Identify which cell holds the provided text, then report its (x, y) central coordinate. 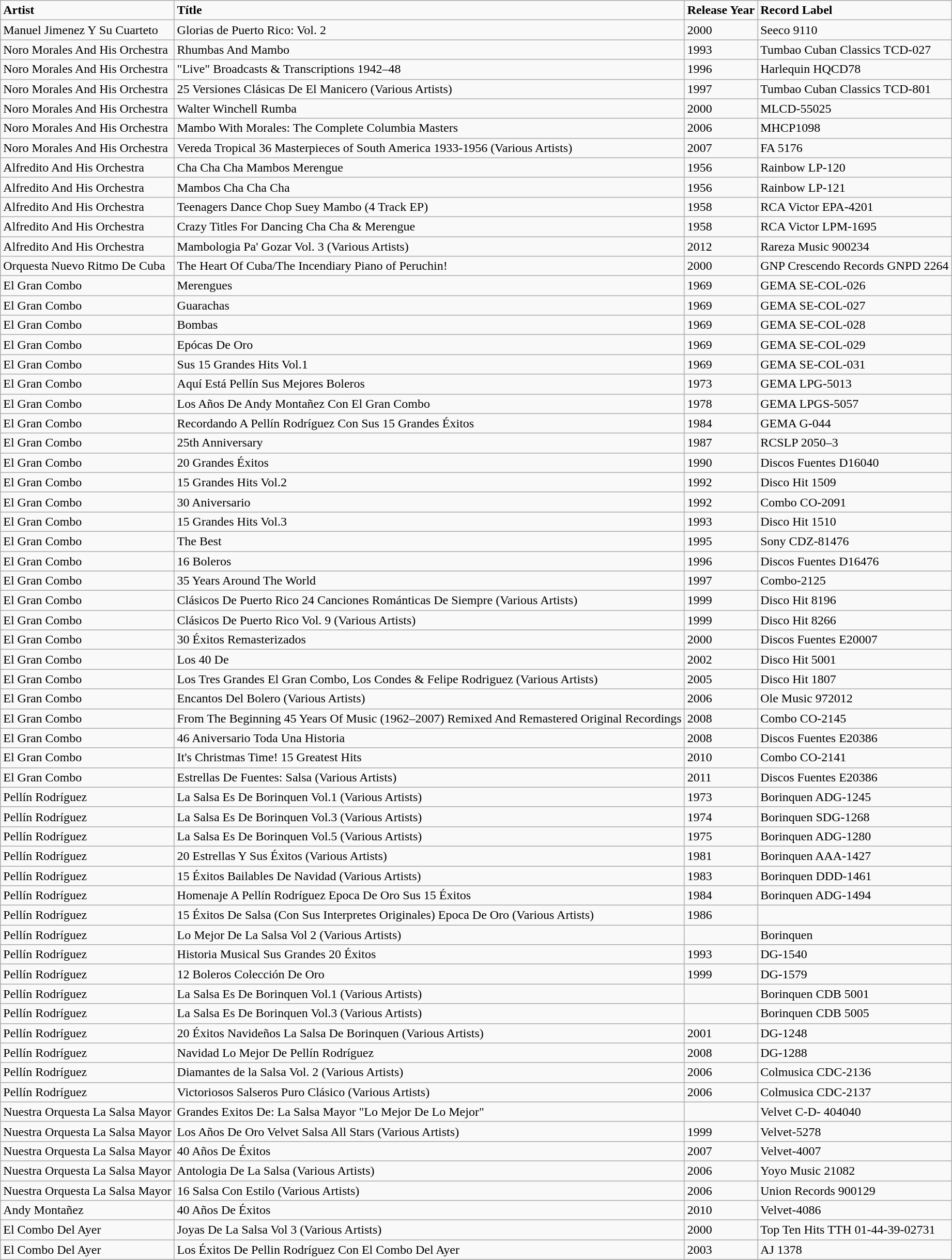
2005 (720, 679)
Velvet-4086 (855, 1210)
Borinquen ADG-1280 (855, 836)
GEMA SE-COL-028 (855, 325)
Los Años De Oro Velvet Salsa All Stars (Various Artists) (429, 1131)
35 Years Around The World (429, 581)
Homenaje A Pellín Rodríguez Epoca De Oro Sus 15 Éxitos (429, 896)
Epócas De Oro (429, 345)
Estrellas De Fuentes: Salsa (Various Artists) (429, 777)
DG-1288 (855, 1053)
Disco Hit 1807 (855, 679)
Disco Hit 1510 (855, 521)
Rainbow LP-120 (855, 167)
Joyas De La Salsa Vol 3 (Various Artists) (429, 1230)
20 Éxitos Navideños La Salsa De Borinquen (Various Artists) (429, 1033)
Vereda Tropical 36 Masterpieces of South America 1933-1956 (Various Artists) (429, 148)
Velvet-4007 (855, 1151)
Glorias de Puerto Rico: Vol. 2 (429, 30)
1975 (720, 836)
Disco Hit 8196 (855, 601)
2012 (720, 247)
2011 (720, 777)
Manuel Jimenez Y Su Cuarteto (87, 30)
Antologia De La Salsa (Various Artists) (429, 1171)
Combo CO-2091 (855, 502)
16 Boleros (429, 561)
Encantos Del Bolero (Various Artists) (429, 699)
Release Year (720, 10)
From The Beginning 45 Years Of Music (1962–2007) Remixed And Remastered Original Recordings (429, 718)
20 Grandes Éxitos (429, 463)
Diamantes de la Salsa Vol. 2 (Various Artists) (429, 1072)
Teenagers Dance Chop Suey Mambo (4 Track EP) (429, 207)
Clásicos De Puerto Rico 24 Canciones Románticas De Siempre (Various Artists) (429, 601)
Union Records 900129 (855, 1190)
Navidad Lo Mejor De Pellín Rodríguez (429, 1053)
15 Grandes Hits Vol.2 (429, 482)
Los Tres Grandes El Gran Combo, Los Condes & Felipe Rodriguez (Various Artists) (429, 679)
Clásicos De Puerto Rico Vol. 9 (Various Artists) (429, 620)
The Best (429, 541)
Yoyo Music 21082 (855, 1171)
2001 (720, 1033)
Ole Music 972012 (855, 699)
30 Éxitos Remasterizados (429, 640)
1990 (720, 463)
RCSLP 2050–3 (855, 443)
It's Christmas Time! 15 Greatest Hits (429, 758)
Sony CDZ-81476 (855, 541)
GEMA SE-COL-027 (855, 305)
DG-1248 (855, 1033)
1983 (720, 876)
DG-1540 (855, 955)
Guarachas (429, 305)
2002 (720, 659)
RCA Victor LPM-1695 (855, 226)
46 Aniversario Toda Una Historia (429, 738)
MHCP1098 (855, 128)
Combo-2125 (855, 581)
1981 (720, 856)
1974 (720, 817)
Mambologia Pa' Gozar Vol. 3 (Various Artists) (429, 247)
Victoriosos Salseros Puro Clásico (Various Artists) (429, 1092)
GEMA SE-COL-026 (855, 286)
15 Éxitos De Salsa (Con Sus Interpretes Originales) Epoca De Oro (Various Artists) (429, 915)
Top Ten Hits TTH 01-44-39-02731 (855, 1230)
Aquí Está Pellín Sus Mejores Boleros (429, 384)
15 Éxitos Bailables De Navidad (Various Artists) (429, 876)
Rareza Music 900234 (855, 247)
Borinquen CDB 5005 (855, 1013)
Combo CO-2145 (855, 718)
Bombas (429, 325)
Borinquen CDB 5001 (855, 994)
25th Anniversary (429, 443)
Disco Hit 1509 (855, 482)
Discos Fuentes E20007 (855, 640)
Colmusica CDC-2136 (855, 1072)
MLCD-55025 (855, 109)
Merengues (429, 286)
Historia Musical Sus Grandes 20 Éxitos (429, 955)
Disco Hit 5001 (855, 659)
Artist (87, 10)
Discos Fuentes D16040 (855, 463)
AJ 1378 (855, 1250)
La Salsa Es De Borinquen Vol.5 (Various Artists) (429, 836)
Grandes Exitos De: La Salsa Mayor "Lo Mejor De Lo Mejor" (429, 1112)
Borinquen ADG-1245 (855, 797)
Títle (429, 10)
Los Éxitos De Pellin Rodríguez Con El Combo Del Ayer (429, 1250)
Sus 15 Grandes Hits Vol.1 (429, 364)
1986 (720, 915)
12 Boleros Colección De Oro (429, 974)
Los 40 De (429, 659)
Colmusica CDC-2137 (855, 1092)
Velvet-5278 (855, 1131)
Record Label (855, 10)
Andy Montañez (87, 1210)
Combo CO-2141 (855, 758)
Mambo With Morales: The Complete Columbia Masters (429, 128)
GEMA G-044 (855, 423)
Borinquen ADG-1494 (855, 896)
Tumbao Cuban Classics TCD-027 (855, 50)
Borinquen AAA-1427 (855, 856)
Borinquen SDG-1268 (855, 817)
Orquesta Nuevo Ritmo De Cuba (87, 266)
Crazy Titles For Dancing Cha Cha & Merengue (429, 226)
Los Años De Andy Montañez Con El Gran Combo (429, 404)
Lo Mejor De La Salsa Vol 2 (Various Artists) (429, 935)
15 Grandes Hits Vol.3 (429, 521)
GEMA SE-COL-031 (855, 364)
The Heart Of Cuba/The Incendiary Piano of Peruchin! (429, 266)
Rainbow LP-121 (855, 187)
1978 (720, 404)
GEMA LPGS-5057 (855, 404)
30 Aniversario (429, 502)
Seeco 9110 (855, 30)
Harlequin HQCD78 (855, 69)
Cha Cha Cha Mambos Merengue (429, 167)
"Live" Broadcasts & Transcriptions 1942–48 (429, 69)
25 Versiones Clásicas De El Manicero (Various Artists) (429, 89)
GEMA SE-COL-029 (855, 345)
Recordando A Pellín Rodríguez Con Sus 15 Grandes Éxitos (429, 423)
Rhumbas And Mambo (429, 50)
Walter Winchell Rumba (429, 109)
GEMA LPG-5013 (855, 384)
Borinquen DDD-1461 (855, 876)
2003 (720, 1250)
FA 5176 (855, 148)
1995 (720, 541)
1987 (720, 443)
Borinquen (855, 935)
20 Estrellas Y Sus Éxitos (Various Artists) (429, 856)
Disco Hit 8266 (855, 620)
RCA Victor EPA-4201 (855, 207)
GNP Crescendo Records GNPD 2264 (855, 266)
16 Salsa Con Estilo (Various Artists) (429, 1190)
Velvet C-D- 404040 (855, 1112)
Mambos Cha Cha Cha (429, 187)
Tumbao Cuban Classics TCD-801 (855, 89)
DG-1579 (855, 974)
Discos Fuentes D16476 (855, 561)
